Find where the given text appears and provide that cell's center as (x, y) coordinate. 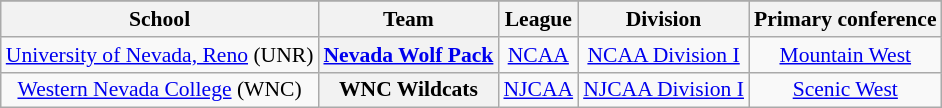
NJCAA Division I (664, 90)
Primary conference (846, 19)
League (538, 19)
Western Nevada College (WNC) (160, 90)
NCAA (538, 55)
Division (664, 19)
University of Nevada, Reno (UNR) (160, 55)
Mountain West (846, 55)
Nevada Wolf Pack (408, 55)
NJCAA (538, 90)
School (160, 19)
WNC Wildcats (408, 90)
Team (408, 19)
NCAA Division I (664, 55)
Scenic West (846, 90)
